Locate the cell with the specified text and output its [x, y] center coordinate. 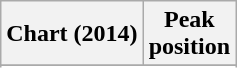
Peakposition [189, 34]
Chart (2014) [72, 34]
